Return (X, Y) of the center of cell containing provided text 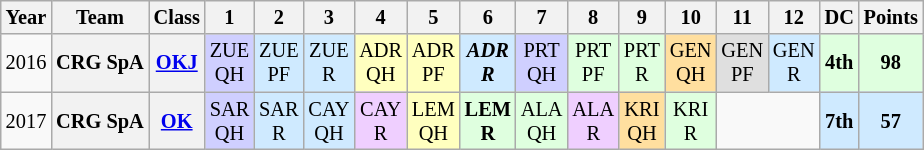
Team (100, 17)
98 (891, 63)
PRTPF (593, 63)
KRIR (691, 121)
10 (691, 17)
2017 (26, 121)
OKJ (177, 63)
Points (891, 17)
5 (434, 17)
12 (794, 17)
8 (593, 17)
OK (177, 121)
2016 (26, 63)
DC (840, 17)
KRIQH (642, 121)
GENR (794, 63)
3 (328, 17)
4th (840, 63)
CAYQH (328, 121)
7 (542, 17)
4 (380, 17)
7th (840, 121)
PRTQH (542, 63)
ADRPF (434, 63)
LEMQH (434, 121)
Year (26, 17)
57 (891, 121)
6 (488, 17)
ADRR (488, 63)
ZUEQH (230, 63)
SARQH (230, 121)
ZUEPF (278, 63)
11 (742, 17)
1 (230, 17)
CAYR (380, 121)
SARR (278, 121)
PRTR (642, 63)
ZUER (328, 63)
ALAQH (542, 121)
LEMR (488, 121)
ADRQH (380, 63)
2 (278, 17)
ALAR (593, 121)
GENPF (742, 63)
9 (642, 17)
Class (177, 17)
GENQH (691, 63)
